Capture the cell that displays the provided text and extract its (x, y) central coordinate. 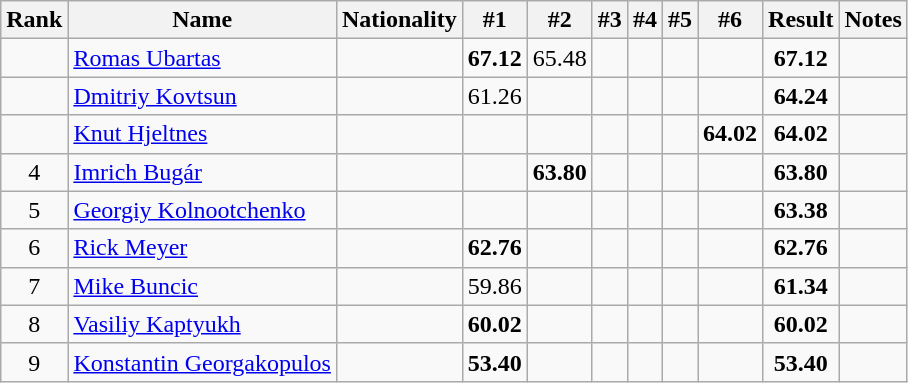
59.86 (494, 286)
9 (34, 362)
Konstantin Georgakopulos (202, 362)
65.48 (560, 58)
#3 (610, 20)
Rick Meyer (202, 248)
Dmitriy Kovtsun (202, 96)
5 (34, 210)
8 (34, 324)
6 (34, 248)
Notes (873, 20)
7 (34, 286)
Romas Ubartas (202, 58)
Mike Buncic (202, 286)
64.24 (801, 96)
Nationality (399, 20)
#6 (730, 20)
Imrich Bugár (202, 172)
Georgiy Kolnootchenko (202, 210)
Rank (34, 20)
63.38 (801, 210)
#1 (494, 20)
#5 (680, 20)
4 (34, 172)
61.26 (494, 96)
#4 (644, 20)
Knut Hjeltnes (202, 134)
Name (202, 20)
61.34 (801, 286)
#2 (560, 20)
Vasiliy Kaptyukh (202, 324)
Result (801, 20)
